Return [X, Y] of the center of cell containing provided text 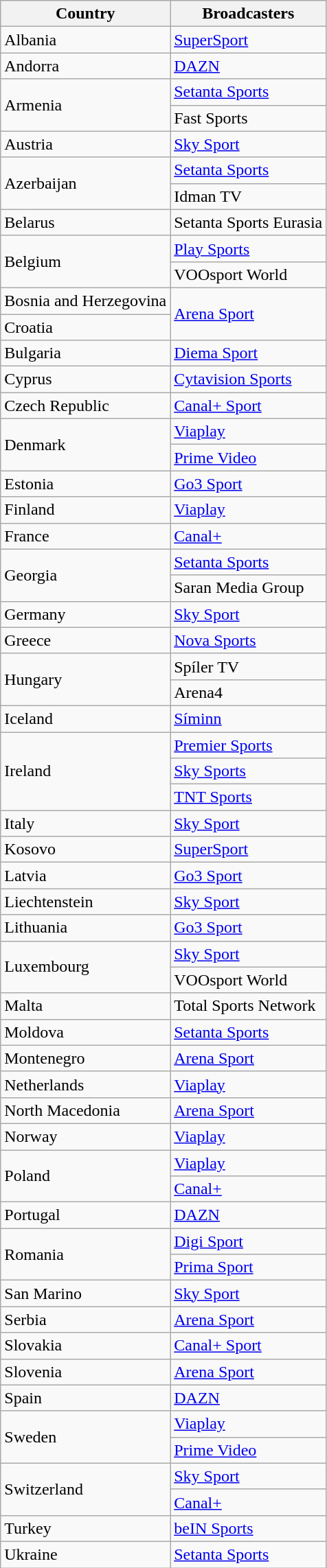
Slovakia [85, 1346]
Switzerland [85, 1489]
Slovenia [85, 1372]
Moldova [85, 1032]
Poland [85, 1176]
Ukraine [85, 1554]
Luxembourg [85, 967]
Turkey [85, 1528]
Finland [85, 510]
Montenegro [85, 1058]
Bosnia and Herzegovina [85, 301]
Andorra [85, 66]
Setanta Sports Eurasia [249, 222]
Fast Sports [249, 118]
Albania [85, 40]
Greece [85, 640]
Bulgaria [85, 353]
San Marino [85, 1294]
beIN Sports [249, 1528]
Iceland [85, 718]
Czech Republic [85, 406]
Azerbaijan [85, 183]
Portugal [85, 1215]
Total Sports Network [249, 1006]
Spain [85, 1398]
Kosovo [85, 850]
Norway [85, 1136]
Italy [85, 823]
Nova Sports [249, 640]
Digi Sport [249, 1241]
Germany [85, 614]
Sweden [85, 1437]
Denmark [85, 445]
Austria [85, 144]
France [85, 536]
TNT Sports [249, 797]
Cytavision Sports [249, 379]
Lithuania [85, 928]
Belarus [85, 222]
Georgia [85, 575]
Serbia [85, 1320]
Idman TV [249, 196]
Broadcasters [249, 14]
Saran Media Group [249, 588]
Estonia [85, 484]
Country [85, 14]
Diema Sport [249, 353]
Belgium [85, 261]
Armenia [85, 105]
Sky Sports [249, 771]
Latvia [85, 876]
Premier Sports [249, 745]
Play Sports [249, 248]
North Macedonia [85, 1110]
Netherlands [85, 1084]
Cyprus [85, 379]
Romania [85, 1254]
Hungary [85, 679]
Síminn [249, 718]
Croatia [85, 327]
Malta [85, 1006]
Arena4 [249, 692]
Spíler TV [249, 666]
Liechtenstein [85, 902]
Prima Sport [249, 1267]
Ireland [85, 771]
